Capture the cell that displays the provided text and extract its [x, y] central coordinate. 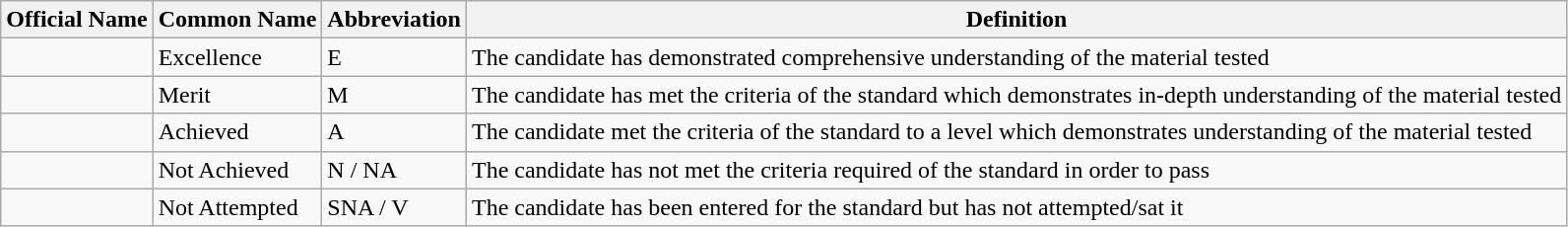
The candidate has not met the criteria required of the standard in order to pass [1016, 170]
Abbreviation [394, 20]
Official Name [77, 20]
Definition [1016, 20]
E [394, 57]
Not Attempted [237, 207]
N / NA [394, 170]
Common Name [237, 20]
The candidate met the criteria of the standard to a level which demonstrates understanding of the material tested [1016, 132]
The candidate has demonstrated comprehensive understanding of the material tested [1016, 57]
Excellence [237, 57]
M [394, 95]
The candidate has met the criteria of the standard which demonstrates in-depth understanding of the material tested [1016, 95]
Not Achieved [237, 170]
SNA / V [394, 207]
A [394, 132]
The candidate has been entered for the standard but has not attempted/sat it [1016, 207]
Merit [237, 95]
Achieved [237, 132]
